Scan for the cell matching the given text and deliver its (X, Y) coordinate at center. 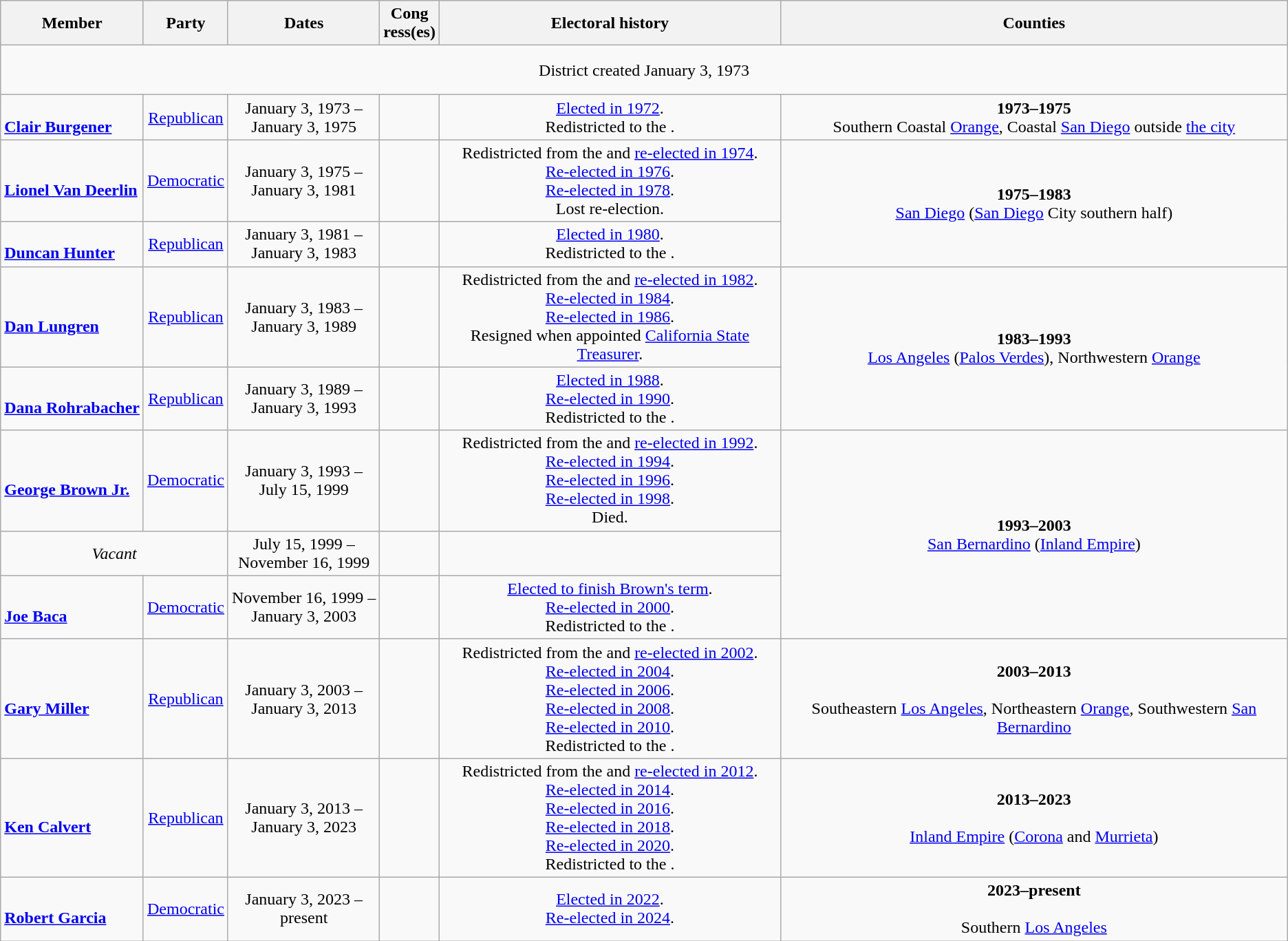
1983–1993Los Angeles (Palos Verdes), Northwestern Orange (1033, 348)
Counties (1033, 23)
Clair Burgener (72, 117)
1993–2003San Bernardino (Inland Empire) (1033, 534)
Gary Miller (72, 698)
January 3, 1993 –July 15, 1999 (303, 480)
Dan Lungren (72, 317)
Dana Rohrabacher (72, 399)
Ken Calvert (72, 818)
George Brown Jr. (72, 480)
January 3, 2023 –present (303, 909)
Joe Baca (72, 607)
January 3, 1975 –January 3, 1981 (303, 180)
Robert Garcia (72, 909)
Member (72, 23)
Redistricted from the and re-elected in 2002.Re-elected in 2004.Re-elected in 2006.Re-elected in 2008.Re-elected in 2010.Redistricted to the . (610, 698)
Duncan Hunter (72, 244)
Party (186, 23)
November 16, 1999 –January 3, 2003 (303, 607)
January 3, 2013 –January 3, 2023 (303, 818)
Elected in 1972. Redistricted to the . (610, 117)
Redistricted from the and re-elected in 1982.Re-elected in 1984.Re-elected in 1986.Resigned when appointed California State Treasurer. (610, 317)
Redistricted from the and re-elected in 1992.Re-elected in 1994.Re-elected in 1996.Re-elected in 1998.Died. (610, 480)
January 3, 1989 –January 3, 1993 (303, 399)
Elected in 1988.Re-elected in 1990.Redistricted to the . (610, 399)
January 3, 1981 –January 3, 1983 (303, 244)
Lionel Van Deerlin (72, 180)
District created January 3, 1973 (644, 70)
Electoral history (610, 23)
1973–1975Southern Coastal Orange, Coastal San Diego outside the city (1033, 117)
July 15, 1999 –November 16, 1999 (303, 553)
2023–presentSouthern Los Angeles (1033, 909)
Redistricted from the and re-elected in 2012.Re-elected in 2014.Re-elected in 2016.Re-elected in 2018.Re-elected in 2020.Redistricted to the . (610, 818)
Congress(es) (410, 23)
Elected in 1980. Redistricted to the . (610, 244)
Elected in 2022.Re-elected in 2024. (610, 909)
2003–2013Southeastern Los Angeles, Northeastern Orange, Southwestern San Bernardino (1033, 698)
Redistricted from the and re-elected in 1974.Re-elected in 1976.Re-elected in 1978.Lost re-election. (610, 180)
January 3, 1973 –January 3, 1975 (303, 117)
Dates (303, 23)
2013–2023Inland Empire (Corona and Murrieta) (1033, 818)
Vacant (114, 553)
1975–1983San Diego (San Diego City southern half) (1033, 203)
January 3, 1983 –January 3, 1989 (303, 317)
Elected to finish Brown's term.Re-elected in 2000.Redistricted to the . (610, 607)
January 3, 2003 –January 3, 2013 (303, 698)
